Detect which cell encompasses the target text, then output its [x, y] center coordinate. 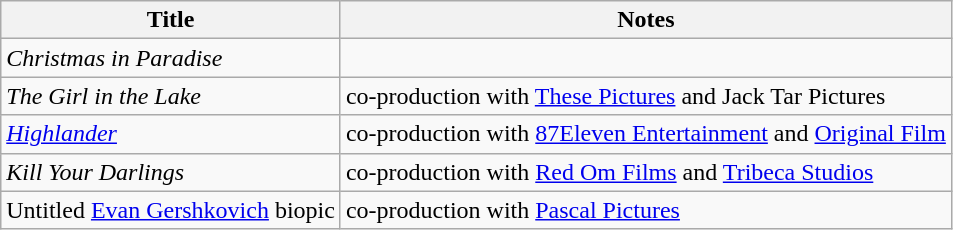
Highlander [171, 134]
Kill Your Darlings [171, 172]
Notes [646, 20]
co-production with 87Eleven Entertainment and Original Film [646, 134]
co-production with Red Om Films and Tribeca Studios [646, 172]
Untitled Evan Gershkovich biopic [171, 210]
co-production with Pascal Pictures [646, 210]
Christmas in Paradise [171, 58]
The Girl in the Lake [171, 96]
co-production with These Pictures and Jack Tar Pictures [646, 96]
Title [171, 20]
